Provide the (X, Y) coordinate of the cell's center where the given text is located.  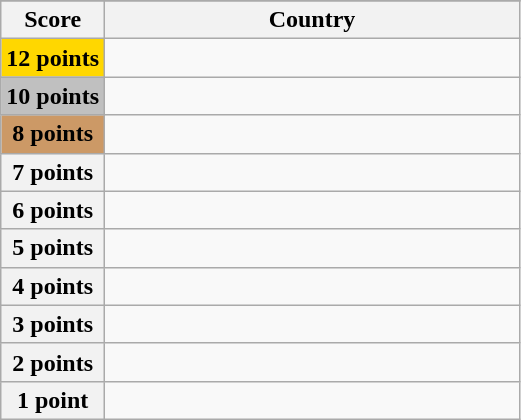
8 points (53, 134)
6 points (53, 210)
3 points (53, 324)
Score (53, 20)
1 point (53, 400)
10 points (53, 96)
12 points (53, 58)
Country (312, 20)
5 points (53, 248)
2 points (53, 362)
4 points (53, 286)
7 points (53, 172)
